Locate the cell with the specified text and output its (x, y) center coordinate. 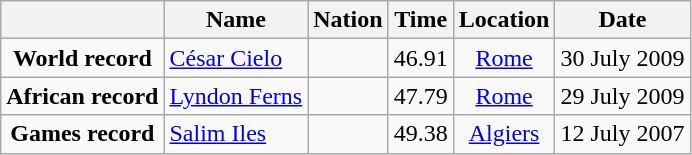
Nation (348, 20)
Location (504, 20)
46.91 (420, 58)
47.79 (420, 96)
César Cielo (236, 58)
Time (420, 20)
29 July 2009 (622, 96)
Algiers (504, 134)
49.38 (420, 134)
Name (236, 20)
Games record (82, 134)
World record (82, 58)
African record (82, 96)
30 July 2009 (622, 58)
Lyndon Ferns (236, 96)
12 July 2007 (622, 134)
Date (622, 20)
Salim Iles (236, 134)
